Output the [X, Y] coordinate of the center of the cell containing the given text.  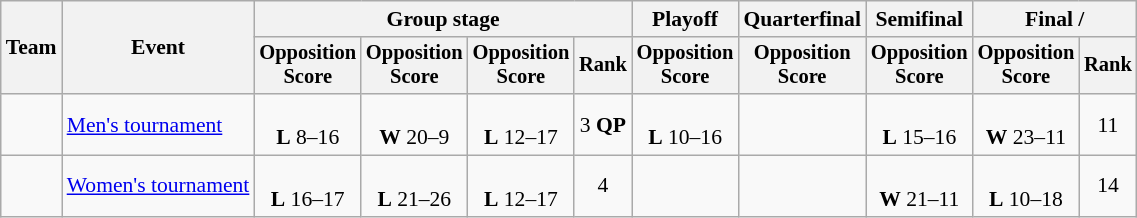
Semifinal [920, 19]
14 [1108, 186]
Playoff [686, 19]
L 16–17 [308, 186]
3 QP [603, 124]
Men's tournament [158, 124]
W 21–11 [920, 186]
L 10–16 [686, 124]
Team [32, 48]
Women's tournament [158, 186]
11 [1108, 124]
L 21–26 [414, 186]
L 10–18 [1026, 186]
Final / [1055, 19]
Event [158, 48]
L 8–16 [308, 124]
W 23–11 [1026, 124]
Group stage [442, 19]
L 15–16 [920, 124]
4 [603, 186]
W 20–9 [414, 124]
Quarterfinal [802, 19]
